Scan for the cell matching the given text and deliver its [X, Y] coordinate at center. 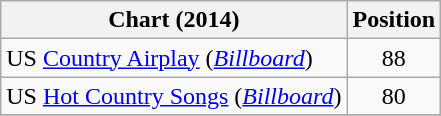
Position [394, 20]
88 [394, 58]
Chart (2014) [174, 20]
80 [394, 96]
US Hot Country Songs (Billboard) [174, 96]
US Country Airplay (Billboard) [174, 58]
